Output the [x, y] coordinate of the center of the cell containing the given text.  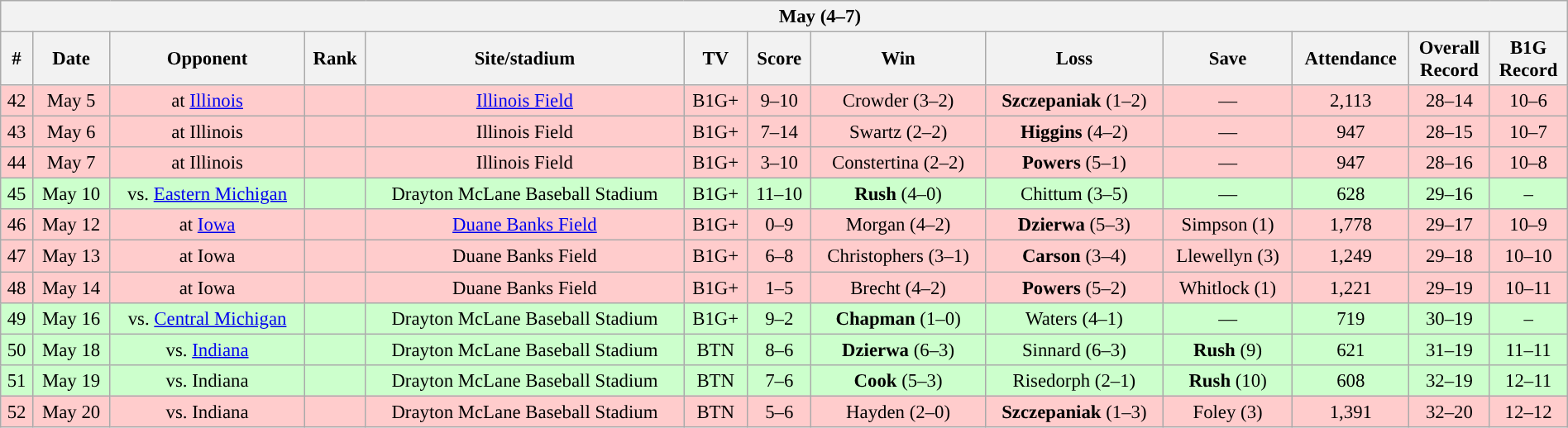
Loss [1073, 58]
11–10 [779, 194]
Score [779, 58]
Crowder (3–2) [898, 101]
29–16 [1449, 194]
May 10 [71, 194]
10–8 [1528, 163]
Rush (9) [1227, 350]
Attendance [1351, 58]
29–19 [1449, 287]
Dzierwa (6–3) [898, 350]
43 [17, 132]
Site/stadium [524, 58]
52 [17, 411]
28–15 [1449, 132]
28–16 [1449, 163]
42 [17, 101]
11–11 [1528, 350]
Llewellyn (3) [1227, 256]
May 5 [71, 101]
50 [17, 350]
2,113 [1351, 101]
Simpson (1) [1227, 225]
Risedorph (2–1) [1073, 380]
Cook (5–3) [898, 380]
12–12 [1528, 411]
10–6 [1528, 101]
vs. Eastern Michigan [207, 194]
10–7 [1528, 132]
Powers (5–2) [1073, 287]
Rush (10) [1227, 380]
B1GRecord [1528, 58]
7–6 [779, 380]
Morgan (4–2) [898, 225]
Powers (5–1) [1073, 163]
9–10 [779, 101]
May 20 [71, 411]
5–6 [779, 411]
Szczepaniak (1–2) [1073, 101]
7–14 [779, 132]
31–19 [1449, 350]
Carson (3–4) [1073, 256]
10–11 [1528, 287]
Save [1227, 58]
May 16 [71, 318]
1–5 [779, 287]
May 7 [71, 163]
44 [17, 163]
Hayden (2–0) [898, 411]
May 12 [71, 225]
Sinnard (6–3) [1073, 350]
28–14 [1449, 101]
Dzierwa (5–3) [1073, 225]
# [17, 58]
1,221 [1351, 287]
Opponent [207, 58]
47 [17, 256]
1,778 [1351, 225]
Chapman (1–0) [898, 318]
1,249 [1351, 256]
1,391 [1351, 411]
May 18 [71, 350]
Szczepaniak (1–3) [1073, 411]
vs. Central Michigan [207, 318]
719 [1351, 318]
12–11 [1528, 380]
Swartz (2–2) [898, 132]
TV [716, 58]
10–9 [1528, 225]
29–17 [1449, 225]
46 [17, 225]
9–2 [779, 318]
29–18 [1449, 256]
10–10 [1528, 256]
45 [17, 194]
3–10 [779, 163]
Chittum (3–5) [1073, 194]
Brecht (4–2) [898, 287]
Win [898, 58]
0–9 [779, 225]
8–6 [779, 350]
6–8 [779, 256]
May 19 [71, 380]
32–19 [1449, 380]
Rush (4–0) [898, 194]
608 [1351, 380]
May (4–7) [784, 17]
Waters (4–1) [1073, 318]
628 [1351, 194]
May 13 [71, 256]
OverallRecord [1449, 58]
Constertina (2–2) [898, 163]
Whitlock (1) [1227, 287]
Foley (3) [1227, 411]
Date [71, 58]
51 [17, 380]
30–19 [1449, 318]
49 [17, 318]
Higgins (4–2) [1073, 132]
Christophers (3–1) [898, 256]
48 [17, 287]
621 [1351, 350]
32–20 [1449, 411]
Rank [335, 58]
May 14 [71, 287]
May 6 [71, 132]
